Pinpoint the cell where the given text exists, returning its (X, Y) midpoint coordinate. 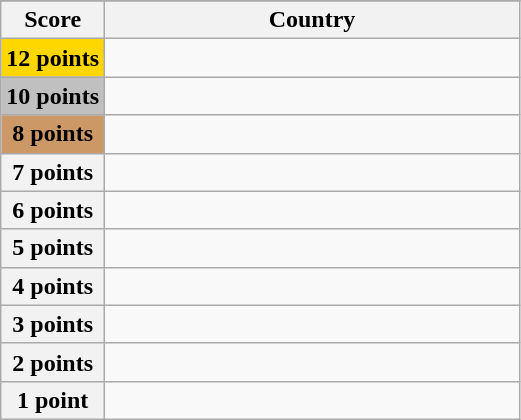
Country (312, 20)
12 points (53, 58)
7 points (53, 172)
8 points (53, 134)
3 points (53, 324)
10 points (53, 96)
4 points (53, 286)
6 points (53, 210)
Score (53, 20)
1 point (53, 400)
5 points (53, 248)
2 points (53, 362)
